Search for the cell housing the specified text and yield its (x, y) center coordinate. 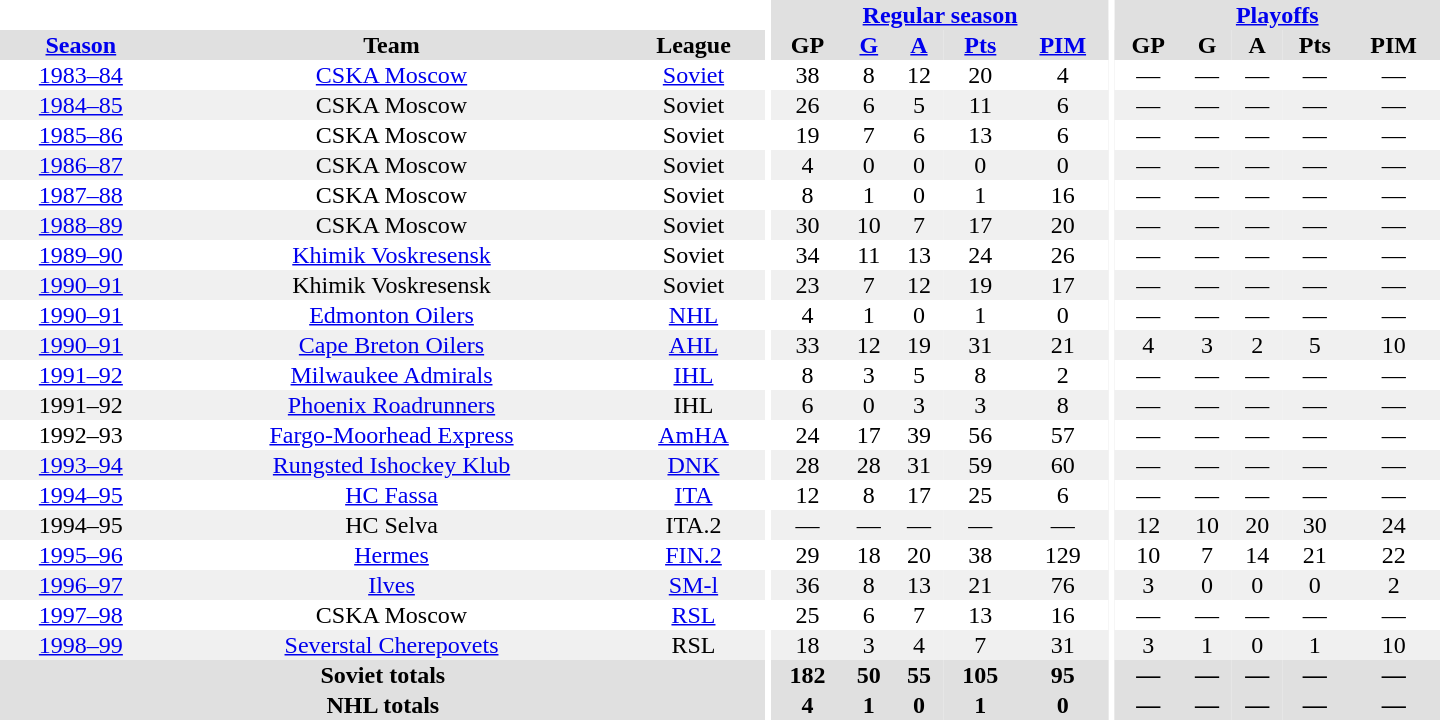
FIN.2 (693, 555)
76 (1063, 585)
1987–88 (81, 195)
Milwaukee Admirals (392, 375)
23 (807, 285)
1988–89 (81, 225)
1995–96 (81, 555)
Playoffs (1277, 15)
ITA.2 (693, 525)
39 (919, 435)
ITA (693, 495)
Fargo-Moorhead Express (392, 435)
36 (807, 585)
182 (807, 675)
29 (807, 555)
56 (980, 435)
1983–84 (81, 75)
60 (1063, 465)
1993–94 (81, 465)
95 (1063, 675)
1989–90 (81, 255)
1985–86 (81, 135)
SM-l (693, 585)
Ilves (392, 585)
Severstal Cherepovets (392, 645)
Season (81, 45)
DNK (693, 465)
HC Selva (392, 525)
57 (1063, 435)
1984–85 (81, 105)
59 (980, 465)
1992–93 (81, 435)
1996–97 (81, 585)
AmHA (693, 435)
Team (392, 45)
Soviet totals (383, 675)
33 (807, 345)
Edmonton Oilers (392, 315)
AHL (693, 345)
Phoenix Roadrunners (392, 405)
1997–98 (81, 615)
Hermes (392, 555)
Cape Breton Oilers (392, 345)
50 (869, 675)
55 (919, 675)
1986–87 (81, 165)
129 (1063, 555)
14 (1257, 555)
Regular season (940, 15)
League (693, 45)
22 (1394, 555)
HC Fassa (392, 495)
NHL totals (383, 705)
NHL (693, 315)
Rungsted Ishockey Klub (392, 465)
105 (980, 675)
1998–99 (81, 645)
34 (807, 255)
